From the cell containing the given text, extract its center point as [x, y] coordinate. 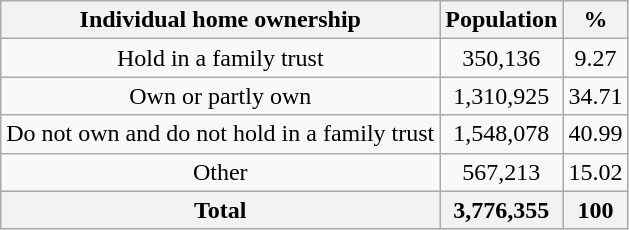
9.27 [596, 58]
1,310,925 [502, 96]
Total [220, 210]
3,776,355 [502, 210]
15.02 [596, 172]
Own or partly own [220, 96]
% [596, 20]
567,213 [502, 172]
34.71 [596, 96]
1,548,078 [502, 134]
40.99 [596, 134]
Population [502, 20]
350,136 [502, 58]
Other [220, 172]
100 [596, 210]
Hold in a family trust [220, 58]
Do not own and do not hold in a family trust [220, 134]
Individual home ownership [220, 20]
